Identify which cell holds the provided text, then report its (x, y) central coordinate. 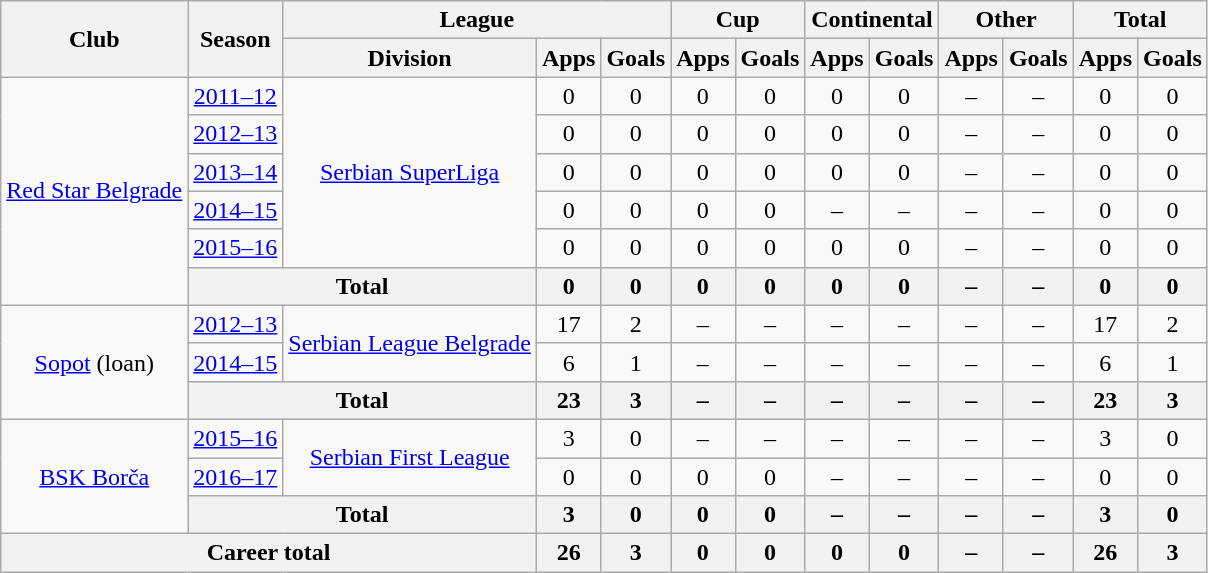
Serbian SuperLiga (410, 172)
Red Star Belgrade (94, 191)
Division (410, 58)
2013–14 (236, 172)
BSK Borča (94, 476)
Career total (269, 553)
Club (94, 39)
Cup (738, 20)
Serbian First League (410, 457)
Other (1006, 20)
Continental (872, 20)
Season (236, 39)
League (477, 20)
2016–17 (236, 477)
Sopot (loan) (94, 362)
2011–12 (236, 96)
Serbian League Belgrade (410, 343)
